Search for the cell housing the specified text and yield its (x, y) center coordinate. 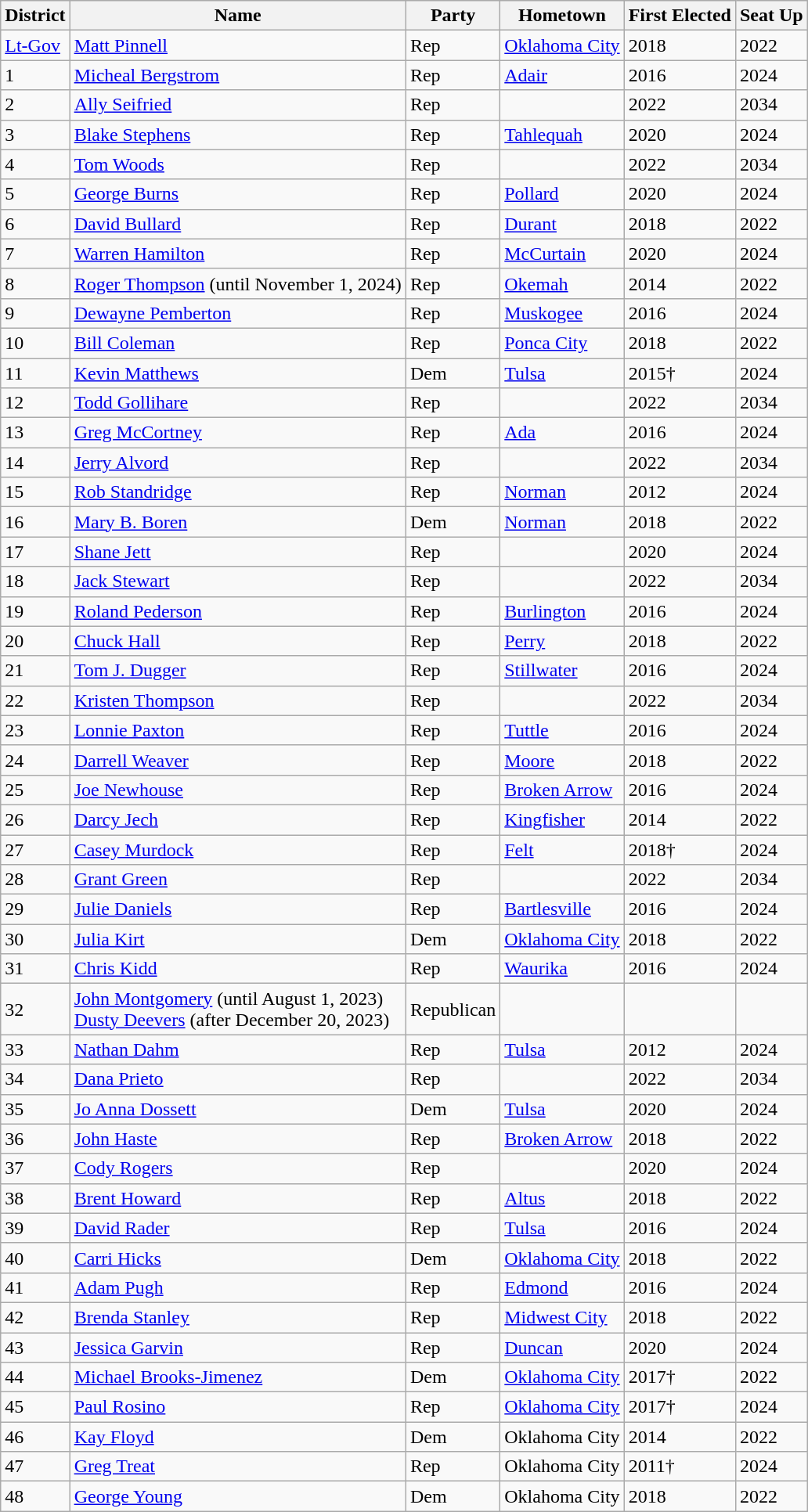
15 (35, 492)
38 (35, 1198)
39 (35, 1228)
Burlington (562, 611)
25 (35, 790)
Waurika (562, 969)
Felt (562, 849)
47 (35, 1467)
Altus (562, 1198)
Julia Kirt (238, 939)
31 (35, 969)
District (35, 16)
13 (35, 433)
8 (35, 283)
Paul Rosino (238, 1407)
Roger Thompson (until November 1, 2024) (238, 283)
12 (35, 403)
30 (35, 939)
Brent Howard (238, 1198)
Kristen Thompson (238, 700)
44 (35, 1377)
Stillwater (562, 671)
Chris Kidd (238, 969)
Bartlesville (562, 909)
Bill Coleman (238, 343)
Warren Hamilton (238, 254)
Darrell Weaver (238, 760)
32 (35, 1010)
Brenda Stanley (238, 1317)
Tuttle (562, 730)
Lt-Gov (35, 45)
Party (453, 16)
35 (35, 1109)
Shane Jett (238, 552)
1 (35, 75)
Tahlequah (562, 135)
4 (35, 164)
9 (35, 313)
John Haste (238, 1139)
Moore (562, 760)
George Burns (238, 194)
45 (35, 1407)
37 (35, 1168)
10 (35, 343)
21 (35, 671)
27 (35, 849)
22 (35, 700)
Todd Gollihare (238, 403)
17 (35, 552)
Edmond (562, 1287)
Dana Prieto (238, 1079)
2011† (680, 1467)
Hometown (562, 16)
Ada (562, 433)
Name (238, 16)
Chuck Hall (238, 641)
11 (35, 373)
2015† (680, 373)
Michael Brooks-Jimenez (238, 1377)
Muskogee (562, 313)
23 (35, 730)
42 (35, 1317)
Julie Daniels (238, 909)
Pollard (562, 194)
McCurtain (562, 254)
2018† (680, 849)
Matt Pinnell (238, 45)
Duncan (562, 1347)
First Elected (680, 16)
18 (35, 581)
Tom Woods (238, 164)
36 (35, 1139)
48 (35, 1496)
Kingfisher (562, 819)
Durant (562, 224)
Seat Up (771, 16)
Micheal Bergstrom (238, 75)
Roland Pederson (238, 611)
20 (35, 641)
40 (35, 1258)
Nathan Dahm (238, 1049)
Tom J. Dugger (238, 671)
29 (35, 909)
Grant Green (238, 880)
Jessica Garvin (238, 1347)
14 (35, 463)
John Montgomery (until August 1, 2023)Dusty Deevers (after December 20, 2023) (238, 1010)
Rob Standridge (238, 492)
3 (35, 135)
Cody Rogers (238, 1168)
Ponca City (562, 343)
Jo Anna Dossett (238, 1109)
28 (35, 880)
Darcy Jech (238, 819)
19 (35, 611)
Jerry Alvord (238, 463)
Lonnie Paxton (238, 730)
Mary B. Boren (238, 522)
Republican (453, 1010)
5 (35, 194)
33 (35, 1049)
16 (35, 522)
24 (35, 760)
Kevin Matthews (238, 373)
Greg McCortney (238, 433)
Casey Murdock (238, 849)
Ally Seifried (238, 105)
Blake Stephens (238, 135)
34 (35, 1079)
43 (35, 1347)
2 (35, 105)
Midwest City (562, 1317)
6 (35, 224)
41 (35, 1287)
David Rader (238, 1228)
Kay Floyd (238, 1437)
26 (35, 819)
46 (35, 1437)
Joe Newhouse (238, 790)
David Bullard (238, 224)
Perry (562, 641)
Jack Stewart (238, 581)
Adam Pugh (238, 1287)
Greg Treat (238, 1467)
7 (35, 254)
Adair (562, 75)
Carri Hicks (238, 1258)
Okemah (562, 283)
Dewayne Pemberton (238, 313)
George Young (238, 1496)
